Detect which cell encompasses the target text, then output its (x, y) center coordinate. 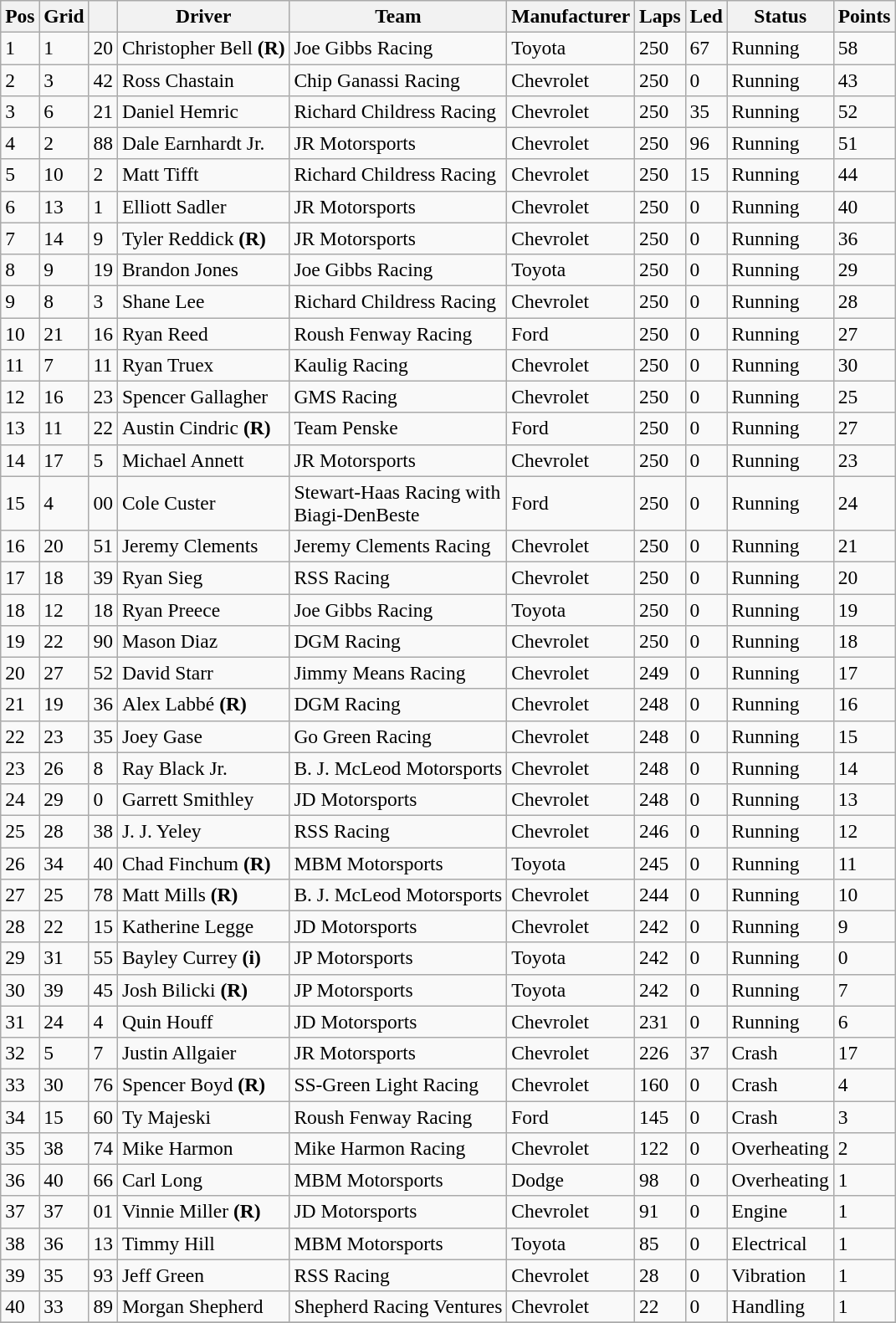
Kaulig Racing (398, 365)
58 (864, 48)
Joey Gase (202, 736)
Engine (780, 1212)
244 (661, 895)
Ty Majeski (202, 1116)
93 (103, 1275)
66 (103, 1180)
Garrett Smithley (202, 799)
Status (780, 16)
45 (103, 990)
60 (103, 1116)
145 (661, 1116)
Jimmy Means Racing (398, 673)
Stewart-Haas Racing with Biagi-DenBeste (398, 504)
Jeremy Clements Racing (398, 546)
Ryan Truex (202, 365)
78 (103, 895)
32 (20, 1053)
Brandon Jones (202, 269)
Dale Earnhardt Jr. (202, 143)
Elliott Sadler (202, 207)
90 (103, 641)
Christopher Bell (R) (202, 48)
GMS Racing (398, 397)
00 (103, 504)
91 (661, 1212)
89 (103, 1306)
Bayley Currey (i) (202, 958)
245 (661, 863)
Michael Annett (202, 460)
85 (661, 1244)
98 (661, 1180)
Spencer Gallagher (202, 397)
Pos (20, 16)
Austin Cindric (R) (202, 428)
231 (661, 1022)
Morgan Shepherd (202, 1306)
Cole Custer (202, 504)
Justin Allgaier (202, 1053)
Handling (780, 1306)
Chip Ganassi Racing (398, 79)
Led (706, 16)
Mike Harmon (202, 1148)
Matt Mills (R) (202, 895)
Timmy Hill (202, 1244)
42 (103, 79)
Jeff Green (202, 1275)
122 (661, 1148)
Quin Houff (202, 1022)
Carl Long (202, 1180)
Team (398, 16)
SS-Green Light Racing (398, 1085)
Grid (64, 16)
Shane Lee (202, 301)
Chad Finchum (R) (202, 863)
Go Green Racing (398, 736)
55 (103, 958)
Vinnie Miller (R) (202, 1212)
Mike Harmon Racing (398, 1148)
Manufacturer (571, 16)
J. J. Yeley (202, 831)
Jeremy Clements (202, 546)
249 (661, 673)
Daniel Hemric (202, 111)
David Starr (202, 673)
Alex Labbé (R) (202, 705)
Electrical (780, 1244)
Shepherd Racing Ventures (398, 1306)
Katherine Legge (202, 926)
43 (864, 79)
Ray Black Jr. (202, 768)
Josh Bilicki (R) (202, 990)
226 (661, 1053)
76 (103, 1085)
Laps (661, 16)
246 (661, 831)
Tyler Reddick (R) (202, 238)
67 (706, 48)
Mason Diaz (202, 641)
Team Penske (398, 428)
88 (103, 143)
160 (661, 1085)
01 (103, 1212)
Vibration (780, 1275)
Driver (202, 16)
Matt Tifft (202, 175)
Ryan Sieg (202, 577)
96 (706, 143)
Ross Chastain (202, 79)
Spencer Boyd (R) (202, 1085)
44 (864, 175)
Dodge (571, 1180)
Ryan Reed (202, 333)
Points (864, 16)
74 (103, 1148)
Ryan Preece (202, 609)
